Detect which cell encompasses the target text, then output its [X, Y] center coordinate. 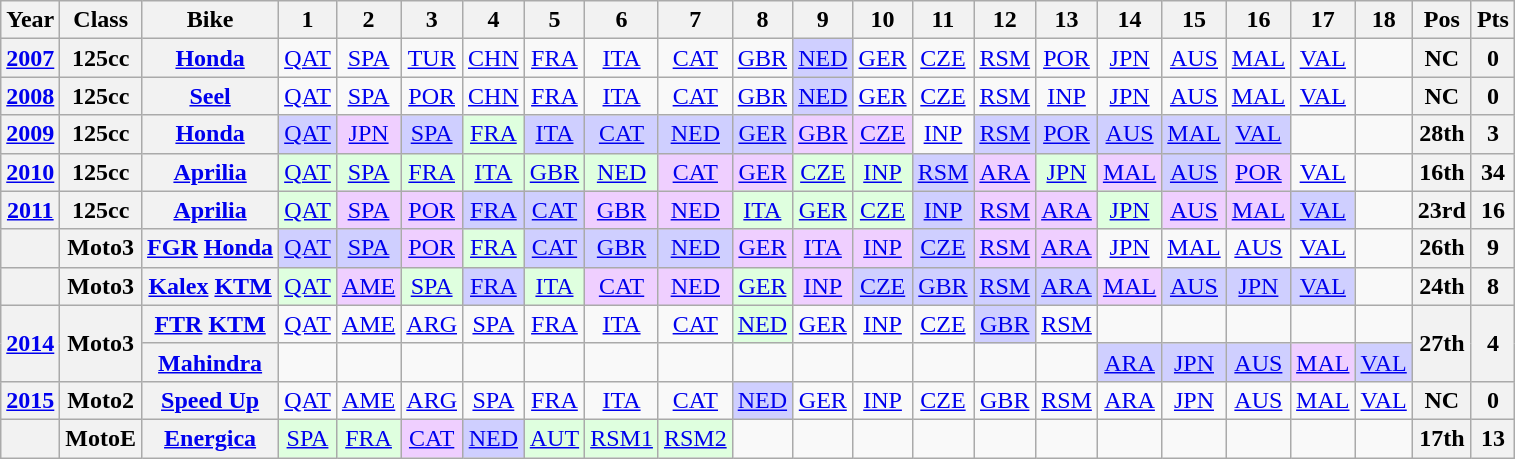
TUR [432, 58]
12 [1005, 20]
24th [1442, 286]
2015 [30, 400]
23rd [1442, 210]
FGR Honda [210, 248]
34 [1492, 172]
5 [554, 20]
Pts [1492, 20]
27th [1442, 343]
18 [1384, 20]
26th [1442, 248]
28th [1442, 134]
10 [882, 20]
Kalex KTM [210, 286]
15 [1194, 20]
RSM1 [622, 438]
AUT [554, 438]
2010 [30, 172]
Mahindra [210, 362]
2014 [30, 343]
Speed Up [210, 400]
2 [368, 20]
Bike [210, 20]
RSM2 [695, 438]
2007 [30, 58]
Seel [210, 96]
Pos [1442, 20]
Class [101, 20]
17th [1442, 438]
1 [308, 20]
16th [1442, 172]
Year [30, 20]
6 [622, 20]
Energica [210, 438]
MotoE [101, 438]
2008 [30, 96]
FTR KTM [210, 324]
7 [695, 20]
14 [1129, 20]
17 [1323, 20]
2009 [30, 134]
Moto2 [101, 400]
2011 [30, 210]
11 [943, 20]
